Detect which cell encompasses the target text, then output its (X, Y) center coordinate. 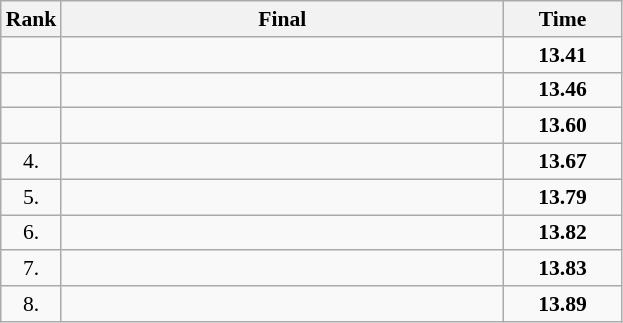
13.83 (562, 269)
13.82 (562, 233)
6. (32, 233)
4. (32, 162)
8. (32, 304)
7. (32, 269)
Final (282, 19)
13.79 (562, 197)
13.89 (562, 304)
Rank (32, 19)
13.46 (562, 90)
13.67 (562, 162)
Time (562, 19)
13.41 (562, 55)
13.60 (562, 126)
5. (32, 197)
